Return the (X, Y) coordinate for the center point of the cell that contains the specified text.  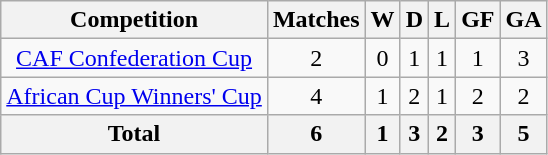
Matches (316, 20)
Total (134, 134)
W (382, 20)
Competition (134, 20)
0 (382, 58)
D (414, 20)
CAF Confederation Cup (134, 58)
African Cup Winners' Cup (134, 96)
4 (316, 96)
GF (478, 20)
L (442, 20)
GA (524, 20)
5 (524, 134)
6 (316, 134)
